Identify which cell holds the provided text, then report its [X, Y] central coordinate. 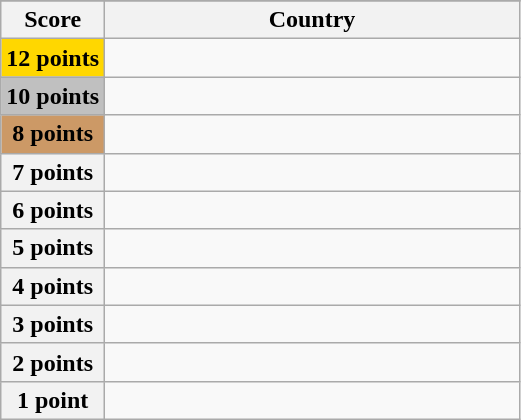
7 points [53, 172]
6 points [53, 210]
Country [312, 20]
3 points [53, 324]
4 points [53, 286]
5 points [53, 248]
1 point [53, 400]
10 points [53, 96]
12 points [53, 58]
Score [53, 20]
8 points [53, 134]
2 points [53, 362]
